Locate the cell with the specified text and output its [x, y] center coordinate. 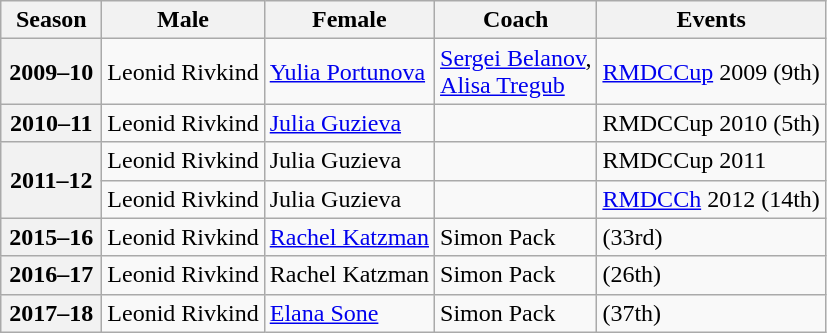
Season [52, 20]
2011–12 [52, 180]
RMDCCh 2012 (14th) [711, 199]
Female [349, 20]
Events [711, 20]
(26th) [711, 275]
RMDCCup 2011 [711, 161]
RMDCCup 2009 (9th) [711, 72]
2015–16 [52, 237]
2017–18 [52, 313]
RMDCCup 2010 (5th) [711, 123]
Sergei Belanov,Alisa Tregub [516, 72]
2009–10 [52, 72]
Elana Sone [349, 313]
Male [183, 20]
2010–11 [52, 123]
2016–17 [52, 275]
Coach [516, 20]
Yulia Portunova [349, 72]
(33rd) [711, 237]
(37th) [711, 313]
